Locate the cell with the specified text and output its (X, Y) center coordinate. 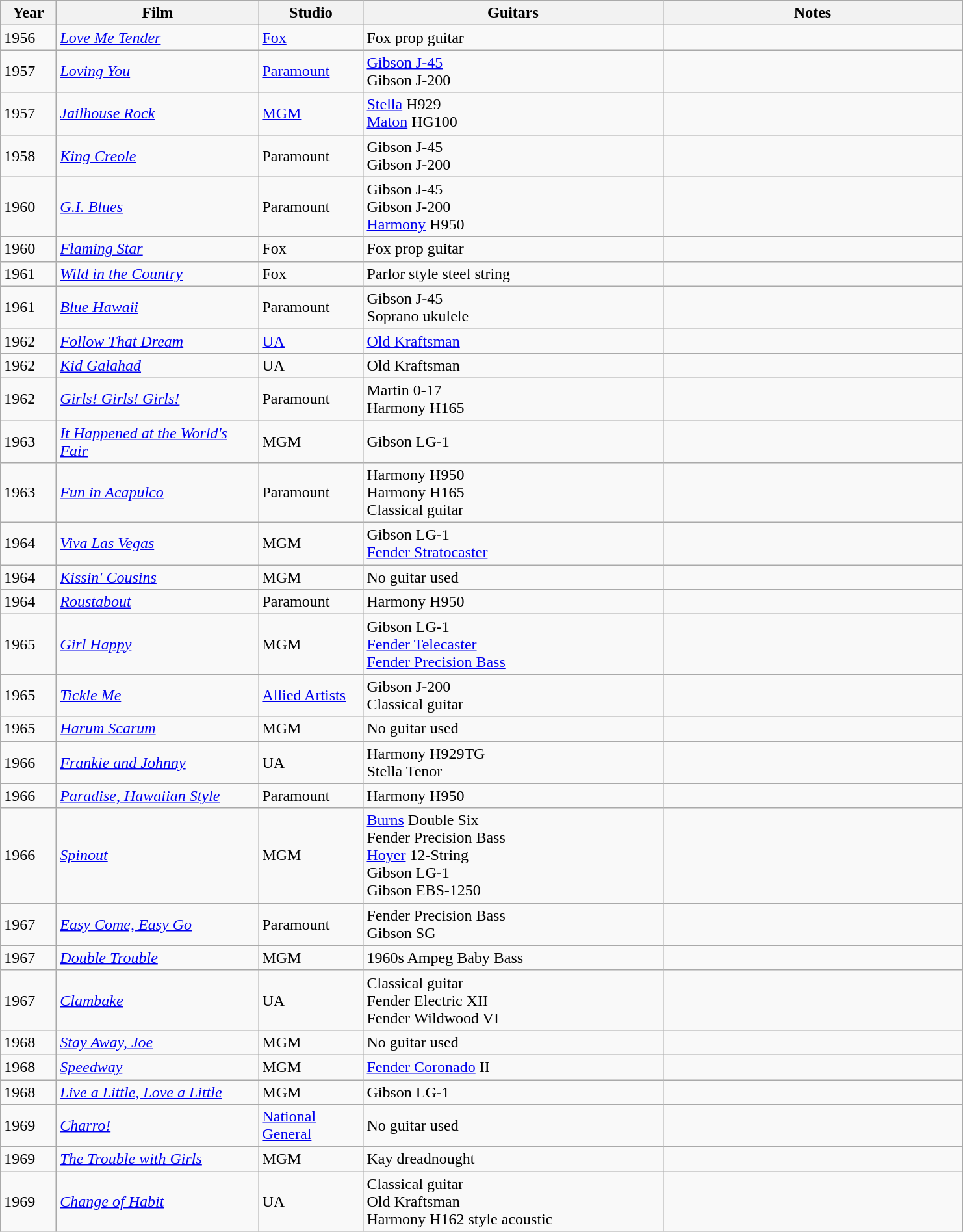
Harmony H929TGStella Tenor (513, 762)
Gibson LG-1Fender Stratocaster (513, 544)
Fun in Acapulco (157, 493)
Year (29, 13)
Double Trouble (157, 958)
Blue Hawaii (157, 307)
Live a Little, Love a Little (157, 1092)
Flaming Star (157, 249)
Burns Double SixFender Precision BassHoyer 12-StringGibson LG-1Gibson EBS-1250 (513, 856)
The Trouble with Girls (157, 1159)
Paradise, Hawaiian Style (157, 796)
Tickle Me (157, 696)
Frankie and Johnny (157, 762)
King Creole (157, 156)
Kid Galahad (157, 365)
Kay dreadnought (513, 1159)
Gibson J-45Gibson J-200Harmony H950 (513, 207)
Follow That Dream (157, 341)
1960s Ampeg Baby Bass (513, 958)
Stella H929Maton HG100 (513, 113)
Guitars (513, 13)
Martin 0-17Harmony H165 (513, 399)
Spinout (157, 856)
It Happened at the World's Fair (157, 441)
Studio (311, 13)
Harmony H950Harmony H165Classical guitar (513, 493)
Speedway (157, 1067)
Gibson J-200Classical guitar (513, 696)
Film (157, 13)
Easy Come, Easy Go (157, 924)
Love Me Tender (157, 38)
Wild in the Country (157, 274)
Kissin' Cousins (157, 577)
Viva Las Vegas (157, 544)
Clambake (157, 1000)
Gibson LG-1Fender TelecasterFender Precision Bass (513, 644)
Classical guitarFender Electric XIIFender Wildwood VI (513, 1000)
Classical guitarOld KraftsmanHarmony H162 style acoustic (513, 1201)
1956 (29, 38)
Parlor style steel string (513, 274)
1958 (29, 156)
G.I. Blues (157, 207)
Gibson J-45Soprano ukulele (513, 307)
Jailhouse Rock (157, 113)
Stay Away, Joe (157, 1042)
Loving You (157, 72)
Allied Artists (311, 696)
Change of Habit (157, 1201)
Fender Precision BassGibson SG (513, 924)
Girl Happy (157, 644)
Roustabout (157, 602)
Fender Coronado II (513, 1067)
National General (311, 1126)
Girls! Girls! Girls! (157, 399)
Harum Scarum (157, 729)
Charro! (157, 1126)
Notes (812, 13)
